From the cell containing the given text, extract its center point as [X, Y] coordinate. 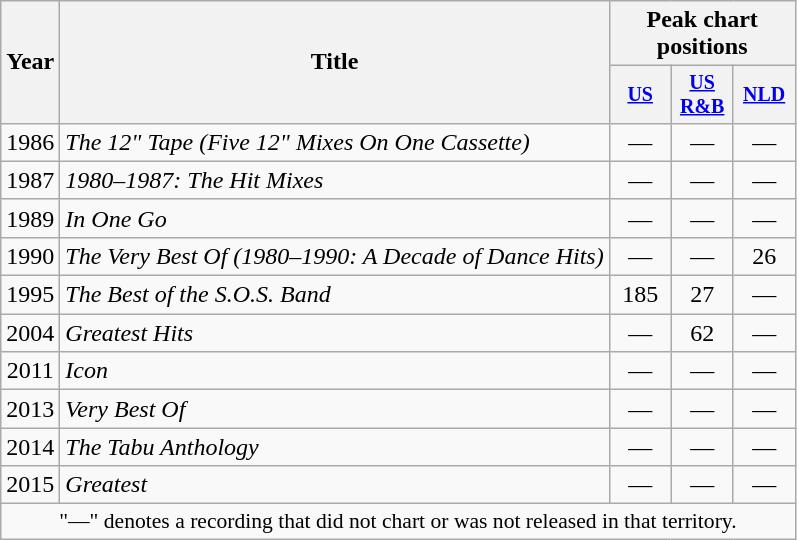
Title [334, 62]
The Tabu Anthology [334, 447]
Icon [334, 371]
27 [702, 295]
1980–1987: The Hit Mixes [334, 180]
The Very Best Of (1980–1990: A Decade of Dance Hits) [334, 256]
"—" denotes a recording that did not chart or was not released in that territory. [398, 522]
62 [702, 333]
2015 [30, 485]
Greatest Hits [334, 333]
In One Go [334, 218]
1990 [30, 256]
Year [30, 62]
The Best of the S.O.S. Band [334, 295]
1989 [30, 218]
1986 [30, 142]
1995 [30, 295]
NLD [764, 94]
2004 [30, 333]
Greatest [334, 485]
Very Best Of [334, 409]
USR&B [702, 94]
2011 [30, 371]
185 [640, 295]
1987 [30, 180]
26 [764, 256]
2014 [30, 447]
2013 [30, 409]
The 12" Tape (Five 12" Mixes On One Cassette) [334, 142]
US [640, 94]
Peak chart positions [702, 34]
